Scan for the cell matching the given text and deliver its [X, Y] coordinate at center. 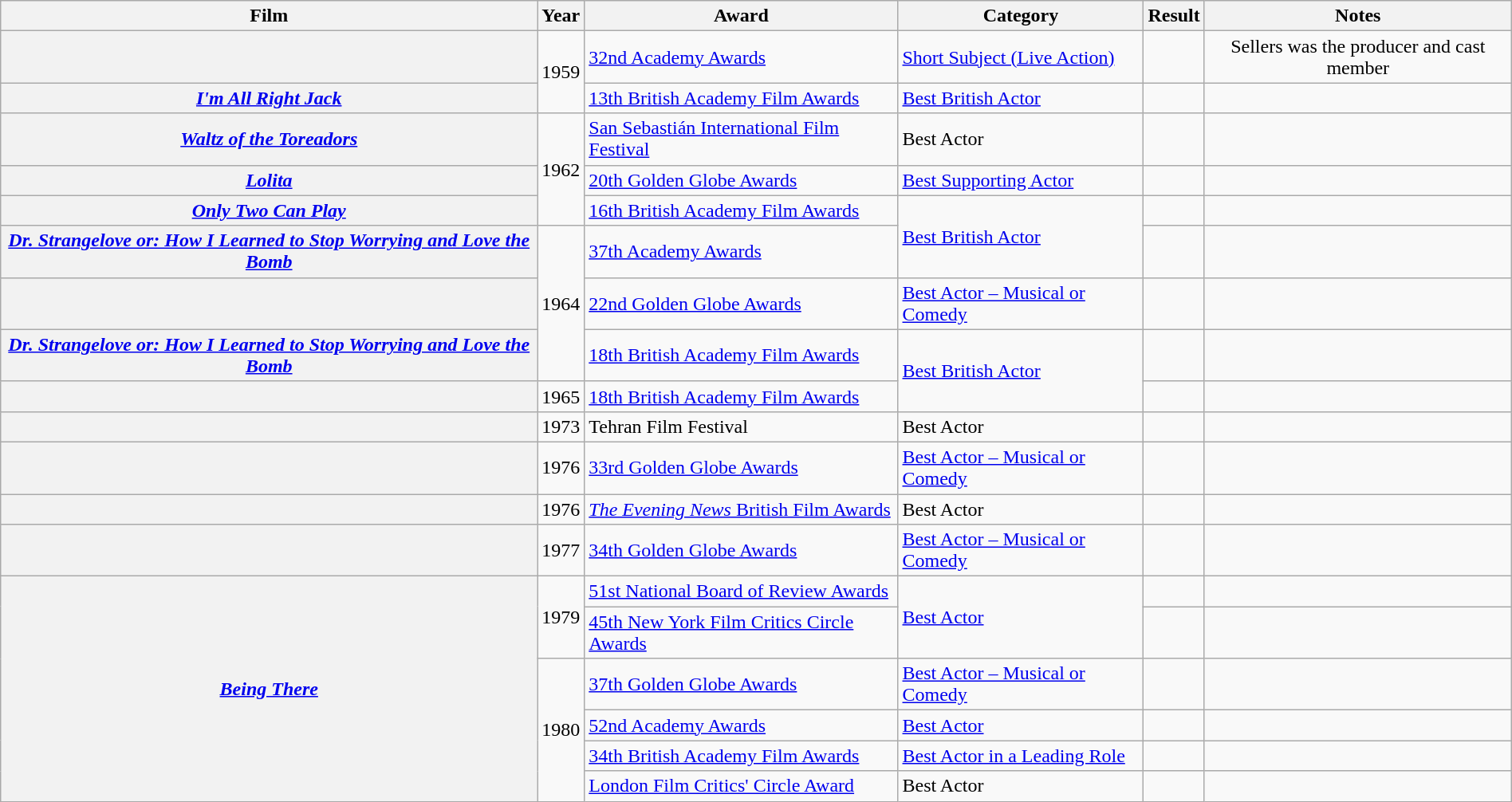
52nd Academy Awards [742, 725]
33rd Golden Globe Awards [742, 467]
I'm All Right Jack [270, 98]
1980 [561, 730]
1964 [561, 303]
37th Academy Awards [742, 252]
1962 [561, 169]
The Evening News British Film Awards [742, 509]
Notes [1357, 16]
San Sebastián International Film Festival [742, 139]
Award [742, 16]
1973 [561, 427]
Only Two Can Play [270, 210]
13th British Academy Film Awards [742, 98]
22nd Golden Globe Awards [742, 303]
Short Subject (Live Action) [1021, 57]
Best Supporting Actor [1021, 180]
1965 [561, 396]
37th Golden Globe Awards [742, 684]
Sellers was the producer and cast member [1357, 57]
45th New York Film Critics Circle Awards [742, 633]
1959 [561, 72]
Category [1021, 16]
Result [1174, 16]
32nd Academy Awards [742, 57]
Tehran Film Festival [742, 427]
London Film Critics' Circle Award [742, 786]
1977 [561, 550]
34th British Academy Film Awards [742, 756]
51st National Board of Review Awards [742, 592]
1979 [561, 617]
Being There [270, 689]
Year [561, 16]
Waltz of the Toreadors [270, 139]
Best Actor in a Leading Role [1021, 756]
Film [270, 16]
Lolita [270, 180]
34th Golden Globe Awards [742, 550]
20th Golden Globe Awards [742, 180]
16th British Academy Film Awards [742, 210]
